Pinpoint the cell where the given text exists, returning its [x, y] midpoint coordinate. 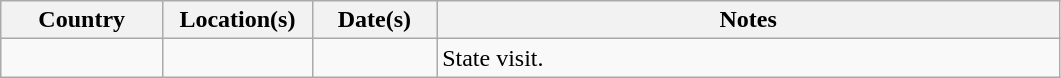
Location(s) [238, 20]
Country [82, 20]
Date(s) [374, 20]
State visit. [748, 58]
Notes [748, 20]
